Extract the (x, y) coordinate from the center of the cell holding the provided text.  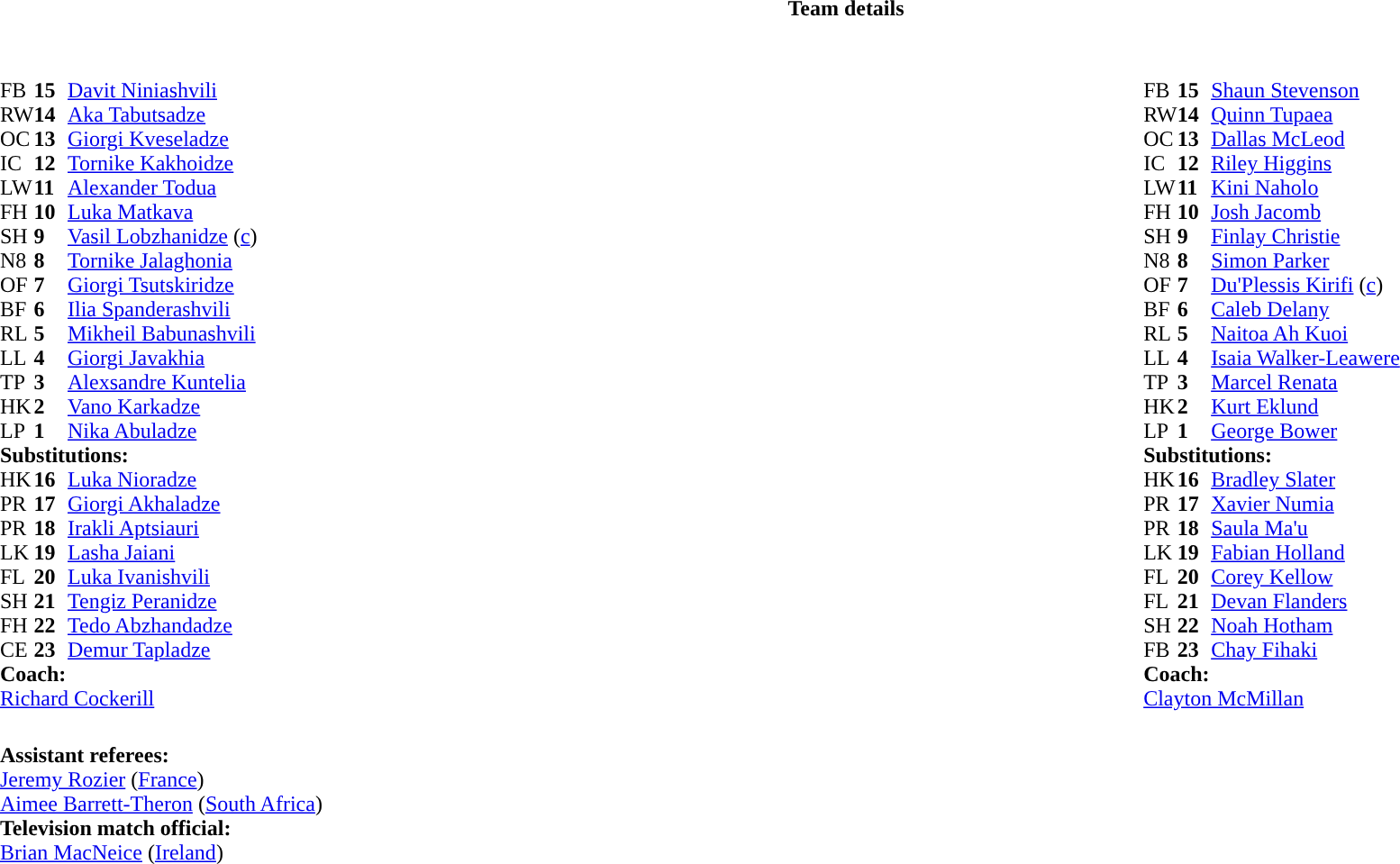
George Bower (1305, 431)
Aka Tabutsadze (162, 115)
CE (17, 650)
Quinn Tupaea (1305, 115)
Josh Jacomb (1305, 213)
Saula Ma'u (1305, 528)
Finlay Christie (1305, 236)
Bradley Slater (1305, 479)
Alexsandre Kuntelia (162, 382)
Giorgi Akhaladze (162, 505)
Mikheil Babunashvili (162, 333)
Fabian Holland (1305, 553)
Kini Naholo (1305, 187)
Naitoa Ah Kuoi (1305, 333)
Clayton McMillan (1272, 699)
Kurt Eklund (1305, 407)
Noah Hotham (1305, 625)
Lasha Jaiani (162, 553)
Nika Abuladze (162, 431)
Giorgi Javakhia (162, 359)
Caleb Delany (1305, 310)
Tedo Abzhandadze (162, 625)
Chay Fihaki (1305, 650)
Alexander Todua (162, 187)
Tornike Jalaghonia (162, 261)
Isaia Walker-Leawere (1305, 359)
Giorgi Kveseladze (162, 139)
Luka Ivanishvili (162, 577)
Xavier Numia (1305, 505)
Dallas McLeod (1305, 139)
Tornike Kakhoidze (162, 164)
Vasil Lobzhanidze (c) (162, 236)
Vano Karkadze (162, 407)
Simon Parker (1305, 261)
Marcel Renata (1305, 382)
Devan Flanders (1305, 602)
Davit Niniashvili (162, 90)
Du'Plessis Kirifi (c) (1305, 285)
Demur Tapladze (162, 650)
Giorgi Tsutskiridze (162, 285)
Shaun Stevenson (1305, 90)
Irakli Aptsiauri (162, 528)
Luka Matkava (162, 213)
Ilia Spanderashvili (162, 310)
Tengiz Peranidze (162, 602)
Riley Higgins (1305, 164)
Richard Cockerill (129, 699)
Corey Kellow (1305, 577)
Luka Nioradze (162, 479)
